Detect which cell encompasses the target text, then output its [X, Y] center coordinate. 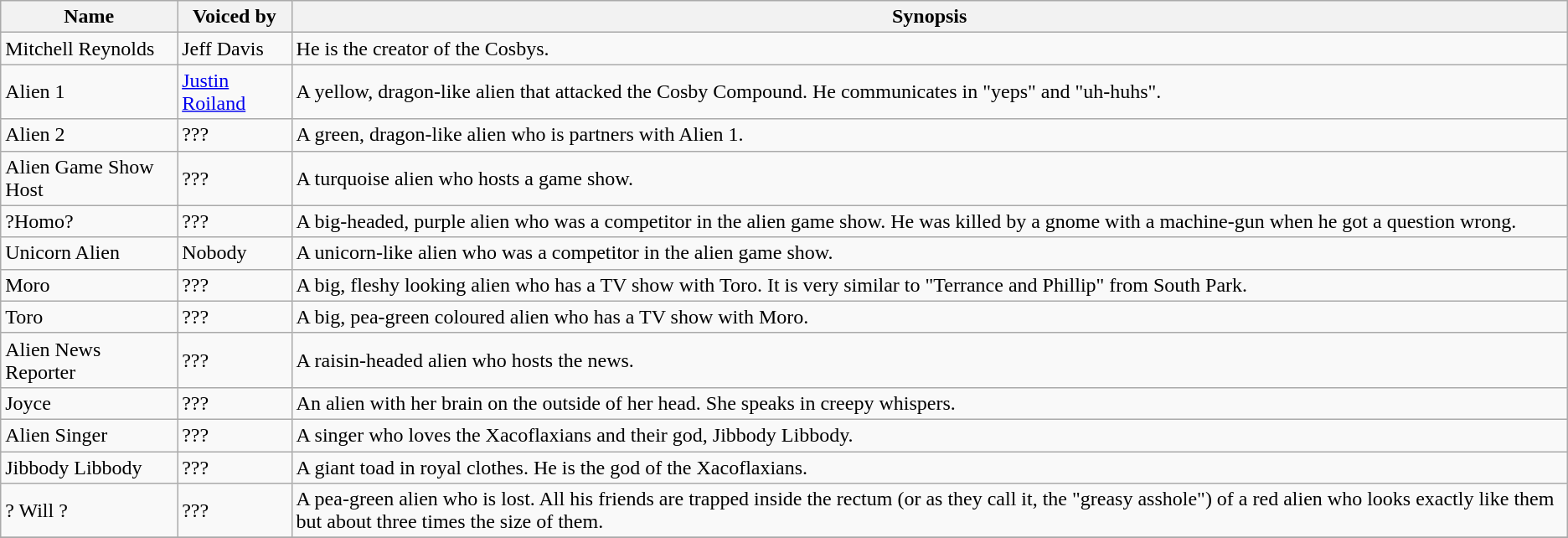
Nobody [235, 253]
A big, fleshy looking alien who has a TV show with Toro. It is very similar to "Terrance and Phillip" from South Park. [930, 285]
Unicorn Alien [89, 253]
A singer who loves the Xacoflaxians and their god, Jibbody Libbody. [930, 435]
Joyce [89, 403]
A big-headed, purple alien who was a competitor in the alien game show. He was killed by a gnome with a machine-gun when he got a question wrong. [930, 221]
Synopsis [930, 17]
Name [89, 17]
An alien with her brain on the outside of her head. She speaks in creepy whispers. [930, 403]
Jeff Davis [235, 49]
A unicorn-like alien who was a competitor in the alien game show. [930, 253]
Mitchell Reynolds [89, 49]
Alien 1 [89, 92]
A giant toad in royal clothes. He is the god of the Xacoflaxians. [930, 467]
A green, dragon-like alien who is partners with Alien 1. [930, 135]
Voiced by [235, 17]
Justin Roiland [235, 92]
He is the creator of the Cosbys. [930, 49]
A raisin-headed alien who hosts the news. [930, 360]
Alien News Reporter [89, 360]
A turquoise alien who hosts a game show. [930, 178]
? Will ? [89, 511]
?Homo? [89, 221]
Toro [89, 317]
A big, pea-green coloured alien who has a TV show with Moro. [930, 317]
Alien 2 [89, 135]
Jibbody Libbody [89, 467]
Alien Singer [89, 435]
A yellow, dragon-like alien that attacked the Cosby Compound. He communicates in "yeps" and "uh-huhs". [930, 92]
Moro [89, 285]
Alien Game Show Host [89, 178]
